Pinpoint the cell where the given text exists, returning its [x, y] midpoint coordinate. 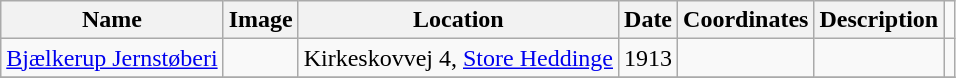
Kirkeskovvej 4, Store Heddinge [458, 58]
Image [260, 20]
Location [458, 20]
Date [648, 20]
Bjælkerup Jernstøberi [112, 58]
Coordinates [746, 20]
Name [112, 20]
1913 [648, 58]
Description [879, 20]
